Return the (X, Y) coordinate for the center point of the cell that contains the specified text.  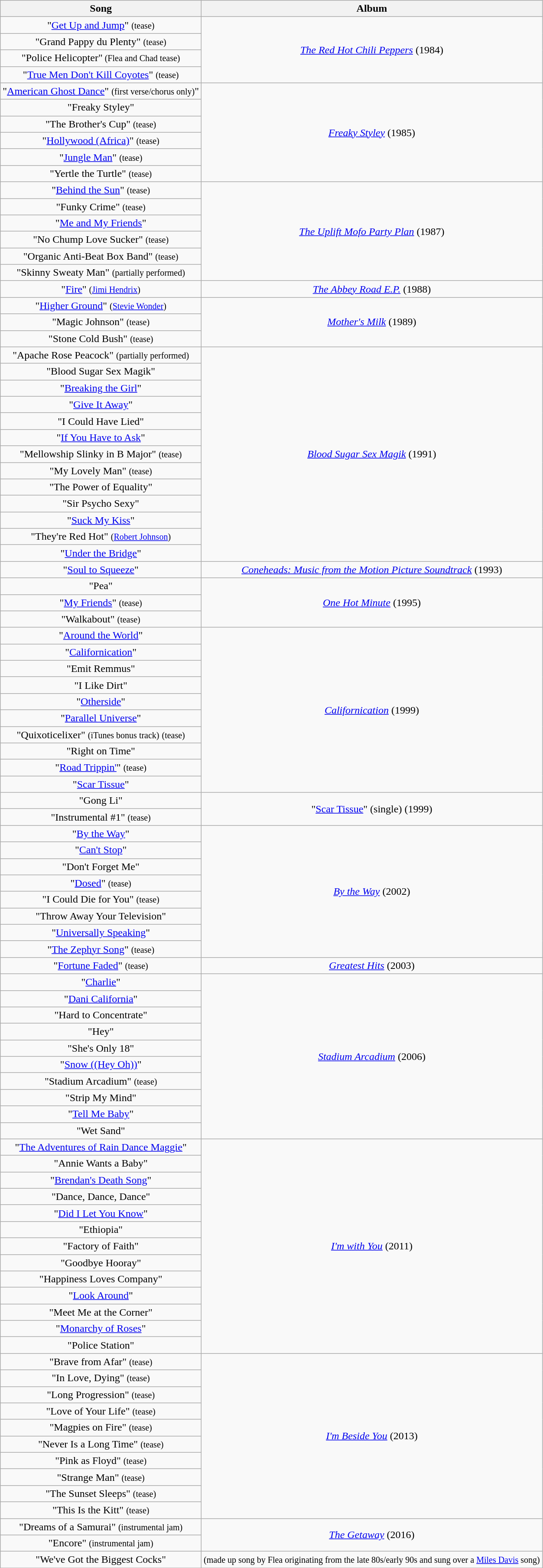
"Dance, Dance, Dance" (101, 1196)
"I Could Die for You" (tease) (101, 900)
"Blood Sugar Sex Magik" (101, 372)
"My Lovely Man" (tease) (101, 470)
By the Way (2002) (372, 891)
"Monarchy of Roses" (101, 1329)
"We've Got the Biggest Cocks" (101, 1560)
"Love of Your Life" (tease) (101, 1411)
"Pea" (101, 586)
The Uplift Mofo Party Plan (1987) (372, 231)
"My Friends" (tease) (101, 603)
"Hey" (101, 1032)
"Magic Johnson" (tease) (101, 322)
Freaky Styley (1985) (372, 132)
"American Ghost Dance" (first verse/chorus only)" (101, 91)
"Happiness Loves Company" (101, 1279)
"Wet Sand" (101, 1131)
"Magpies on Fire" (tease) (101, 1428)
The Abbey Road E.P. (1988) (372, 289)
"Road Trippin'" (tease) (101, 768)
"Brendan's Death Song" (101, 1180)
Californication (1999) (372, 710)
"By the Way" (101, 834)
"Fire" (Jimi Hendrix) (101, 289)
"Skinny Sweaty Man" (partially performed) (101, 273)
"Don't Forget Me" (101, 867)
"Strange Man" (tease) (101, 1477)
Coneheads: Music from the Motion Picture Soundtrack (1993) (372, 570)
"Brave from Afar" (tease) (101, 1362)
"Me and My Friends" (101, 223)
"Universally Speaking" (101, 932)
"I Could Have Lied" (101, 421)
The Red Hot Chili Peppers (1984) (372, 50)
"Soul to Squeeze" (101, 570)
"Fortune Faded" (tease) (101, 965)
"Right on Time" (101, 751)
"Dreams of a Samurai" (instrumental jam) (101, 1526)
"Annie Wants a Baby" (101, 1164)
"Snow ((Hey Oh))" (101, 1065)
"Dosed" (tease) (101, 883)
"Tell Me Baby" (101, 1114)
"Walkabout" (tease) (101, 619)
"Goodbye Hooray" (101, 1263)
"Give It Away" (101, 404)
I'm with You (2011) (372, 1246)
One Hot Minute (1995) (372, 603)
"Ethiopia" (101, 1229)
"I Like Dirt" (101, 685)
"Meet Me at the Corner" (101, 1312)
"Apache Rose Peacock" (partially performed) (101, 355)
Song (101, 9)
"Police Station" (101, 1345)
"No Chump Love Sucker" (tease) (101, 240)
"Police Helicopter" (Flea and Chad tease) (101, 58)
I'm Beside You (2013) (372, 1436)
Stadium Arcadium (2006) (372, 1056)
"True Men Don't Kill Coyotes" (tease) (101, 75)
"Strip My Mind" (101, 1098)
"Scar Tissue" (single) (1999) (372, 809)
"Jungle Man" (tease) (101, 157)
"Factory of Faith" (101, 1246)
"Can't Stop" (101, 850)
"Gong Li" (101, 801)
"Stadium Arcadium" (tease) (101, 1081)
"Yertle the Turtle" (tease) (101, 173)
"Did I Let You Know" (101, 1213)
"The Sunset Sleeps" (tease) (101, 1493)
"If You Have to Ask" (101, 437)
"The Adventures of Rain Dance Maggie" (101, 1147)
"Quixoticelixer" (iTunes bonus track) (tease) (101, 735)
"Breaking the Girl" (101, 388)
"Encore" (instrumental jam) (101, 1543)
"Mellowship Slinky in B Major" (tease) (101, 454)
"Higher Ground" (Stevie Wonder) (101, 306)
"Hollywood (Africa)" (tease) (101, 140)
"Hard to Concentrate" (101, 1015)
"This Is the Kitt" (tease) (101, 1510)
"Throw Away Your Television" (101, 916)
"Charlie" (101, 982)
Blood Sugar Sex Magik (1991) (372, 454)
"Funky Crime" (tease) (101, 207)
"Around the World" (101, 636)
"Pink as Floyd" (tease) (101, 1460)
Greatest Hits (2003) (372, 965)
"Sir Psycho Sexy" (101, 504)
"They're Red Hot" (Robert Johnson) (101, 537)
"Suck My Kiss" (101, 520)
"Never Is a Long Time" (tease) (101, 1444)
"Under the Bridge" (101, 553)
Mother's Milk (1989) (372, 322)
"Instrumental #1" (tease) (101, 817)
"The Brother's Cup" (tease) (101, 124)
Album (372, 9)
"Dani California" (101, 998)
"Parallel Universe" (101, 718)
"Get Up and Jump" (tease) (101, 25)
"Californication" (101, 652)
"Otherside" (101, 701)
"She's Only 18" (101, 1048)
"Emit Remmus" (101, 668)
"In Love, Dying" (tease) (101, 1378)
"The Zephyr Song" (tease) (101, 949)
The Getaway (2016) (372, 1535)
"Look Around" (101, 1296)
"The Power of Equality" (101, 487)
"Scar Tissue" (101, 784)
"Freaky Styley" (101, 108)
"Long Progression" (tease) (101, 1395)
"Grand Pappy du Plenty" (tease) (101, 42)
"Behind the Sun" (tease) (101, 190)
"Stone Cold Bush" (tease) (101, 339)
"Organic Anti-Beat Box Band" (tease) (101, 256)
(made up song by Flea originating from the late 80s/early 90s and sung over a Miles Davis song) (372, 1560)
